Return [x, y] of the center of cell containing provided text 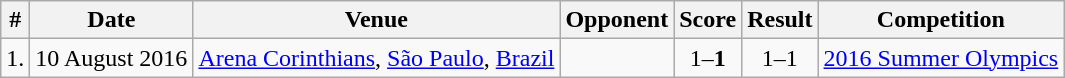
Opponent [617, 20]
# [16, 20]
1. [16, 58]
Venue [376, 20]
Date [112, 20]
Arena Corinthians, São Paulo, Brazil [376, 58]
10 August 2016 [112, 58]
Competition [941, 20]
2016 Summer Olympics [941, 58]
Result [780, 20]
Score [708, 20]
